Pinpoint the cell where the given text exists, returning its [X, Y] midpoint coordinate. 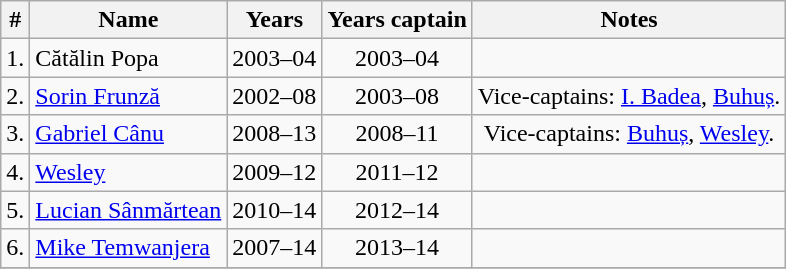
2011–12 [397, 172]
Name [128, 20]
4. [16, 172]
2013–14 [397, 248]
2008–11 [397, 134]
3. [16, 134]
1. [16, 58]
2002–08 [274, 96]
2. [16, 96]
Vice-captains: Buhuș, Wesley. [629, 134]
Wesley [128, 172]
2012–14 [397, 210]
Mike Temwanjera [128, 248]
# [16, 20]
Sorin Frunză [128, 96]
2008–13 [274, 134]
Gabriel Cânu [128, 134]
2009–12 [274, 172]
Notes [629, 20]
2003–08 [397, 96]
Years captain [397, 20]
Lucian Sânmărtean [128, 210]
Cătălin Popa [128, 58]
2007–14 [274, 248]
5. [16, 210]
Vice-captains: I. Badea, Buhuș. [629, 96]
6. [16, 248]
Years [274, 20]
2010–14 [274, 210]
